Detect which cell encompasses the target text, then output its (X, Y) center coordinate. 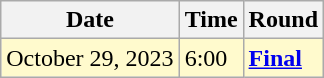
Final (283, 58)
Round (283, 20)
Time (211, 20)
6:00 (211, 58)
Date (90, 20)
October 29, 2023 (90, 58)
